From the cell containing the given text, extract its center point as (x, y) coordinate. 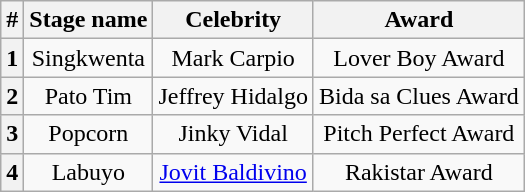
1 (12, 58)
Popcorn (88, 134)
Jinky Vidal (234, 134)
Rakistar Award (418, 172)
Singkwenta (88, 58)
Jeffrey Hidalgo (234, 96)
4 (12, 172)
Stage name (88, 20)
Pitch Perfect Award (418, 134)
2 (12, 96)
Award (418, 20)
Mark Carpio (234, 58)
Labuyo (88, 172)
Lover Boy Award (418, 58)
3 (12, 134)
Jovit Baldivino (234, 172)
Celebrity (234, 20)
Bida sa Clues Award (418, 96)
Pato Tim (88, 96)
# (12, 20)
